From the cell containing the given text, extract its center point as (x, y) coordinate. 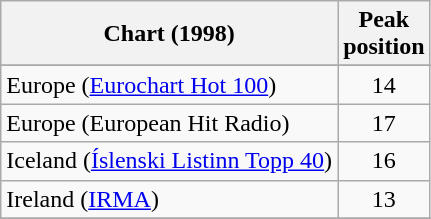
Ireland (IRMA) (170, 199)
13 (384, 199)
Europe (Eurochart Hot 100) (170, 85)
Iceland (Íslenski Listinn Topp 40) (170, 161)
Chart (1998) (170, 34)
17 (384, 123)
Peakposition (384, 34)
Europe (European Hit Radio) (170, 123)
16 (384, 161)
14 (384, 85)
